Find where the given text appears and provide that cell's center as (x, y) coordinate. 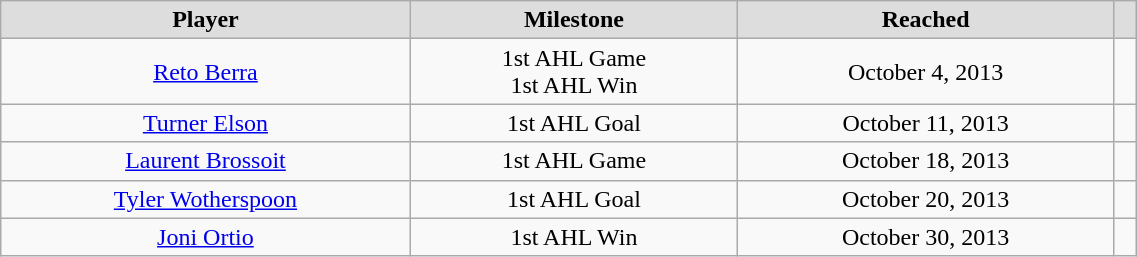
October 30, 2013 (926, 237)
October 20, 2013 (926, 199)
October 11, 2013 (926, 123)
1st AHL Game (574, 161)
Turner Elson (206, 123)
Milestone (574, 20)
1st AHL Game1st AHL Win (574, 72)
Reto Berra (206, 72)
Reached (926, 20)
October 4, 2013 (926, 72)
Tyler Wotherspoon (206, 199)
October 18, 2013 (926, 161)
Laurent Brossoit (206, 161)
1st AHL Win (574, 237)
Player (206, 20)
Joni Ortio (206, 237)
